For the text-containing cell, return its midpoint in (x, y) coordinate format. 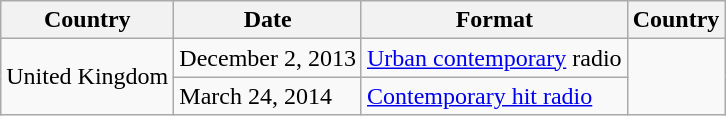
United Kingdom (88, 77)
March 24, 2014 (268, 96)
Urban contemporary radio (494, 58)
December 2, 2013 (268, 58)
Date (268, 20)
Contemporary hit radio (494, 96)
Format (494, 20)
